Capture the cell that displays the provided text and extract its (x, y) central coordinate. 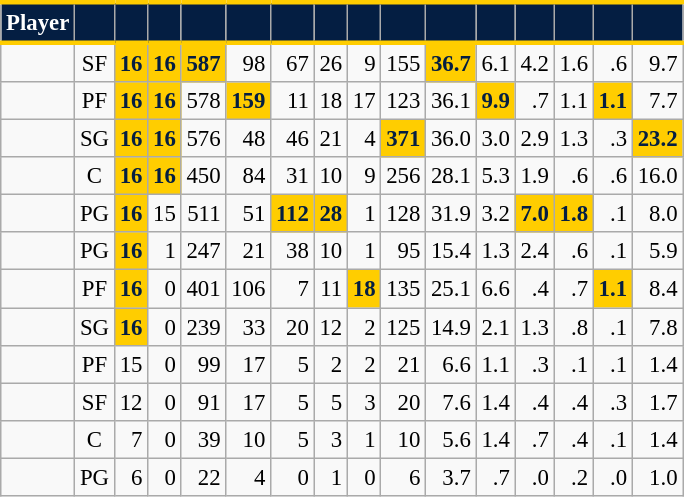
1.0 (657, 477)
256 (404, 176)
33 (248, 327)
7.0 (534, 214)
578 (204, 101)
23.2 (657, 139)
450 (204, 176)
Player (38, 22)
14.9 (451, 327)
1.6 (574, 62)
46 (293, 139)
.8 (574, 327)
5.6 (451, 439)
7.7 (657, 101)
9.7 (657, 62)
84 (248, 176)
91 (204, 402)
9.9 (496, 101)
587 (204, 62)
95 (404, 251)
155 (404, 62)
26 (330, 62)
16.0 (657, 176)
6.1 (496, 62)
576 (204, 139)
36.0 (451, 139)
123 (404, 101)
8.4 (657, 289)
4.2 (534, 62)
3.0 (496, 139)
159 (248, 101)
98 (248, 62)
25.1 (451, 289)
7.6 (451, 402)
1.8 (574, 214)
28 (330, 214)
511 (204, 214)
401 (204, 289)
5.9 (657, 251)
31 (293, 176)
36.7 (451, 62)
5.3 (496, 176)
8.0 (657, 214)
128 (404, 214)
135 (404, 289)
371 (404, 139)
239 (204, 327)
112 (293, 214)
3.2 (496, 214)
31.9 (451, 214)
99 (204, 364)
2.1 (496, 327)
38 (293, 251)
2.4 (534, 251)
3.7 (451, 477)
1.9 (534, 176)
1.7 (657, 402)
.2 (574, 477)
7.8 (657, 327)
247 (204, 251)
39 (204, 439)
67 (293, 62)
48 (248, 139)
36.1 (451, 101)
2.9 (534, 139)
51 (248, 214)
125 (404, 327)
106 (248, 289)
22 (204, 477)
15.4 (451, 251)
28.1 (451, 176)
